From the cell containing the given text, extract its center point as [x, y] coordinate. 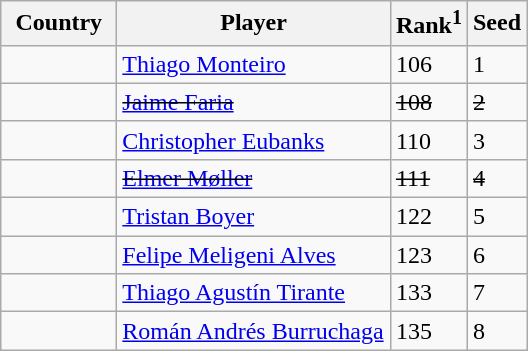
Christopher Eubanks [254, 140]
Jaime Faria [254, 102]
106 [428, 64]
8 [496, 331]
135 [428, 331]
5 [496, 217]
3 [496, 140]
Tristan Boyer [254, 217]
7 [496, 293]
4 [496, 178]
2 [496, 102]
133 [428, 293]
111 [428, 178]
Player [254, 24]
110 [428, 140]
Román Andrés Burruchaga [254, 331]
Felipe Meligeni Alves [254, 255]
Elmer Møller [254, 178]
Country [59, 24]
Thiago Agustín Tirante [254, 293]
Seed [496, 24]
1 [496, 64]
123 [428, 255]
108 [428, 102]
122 [428, 217]
Thiago Monteiro [254, 64]
6 [496, 255]
Rank1 [428, 24]
